Determine the [X, Y] coordinate at the center of the cell enclosing the given text.  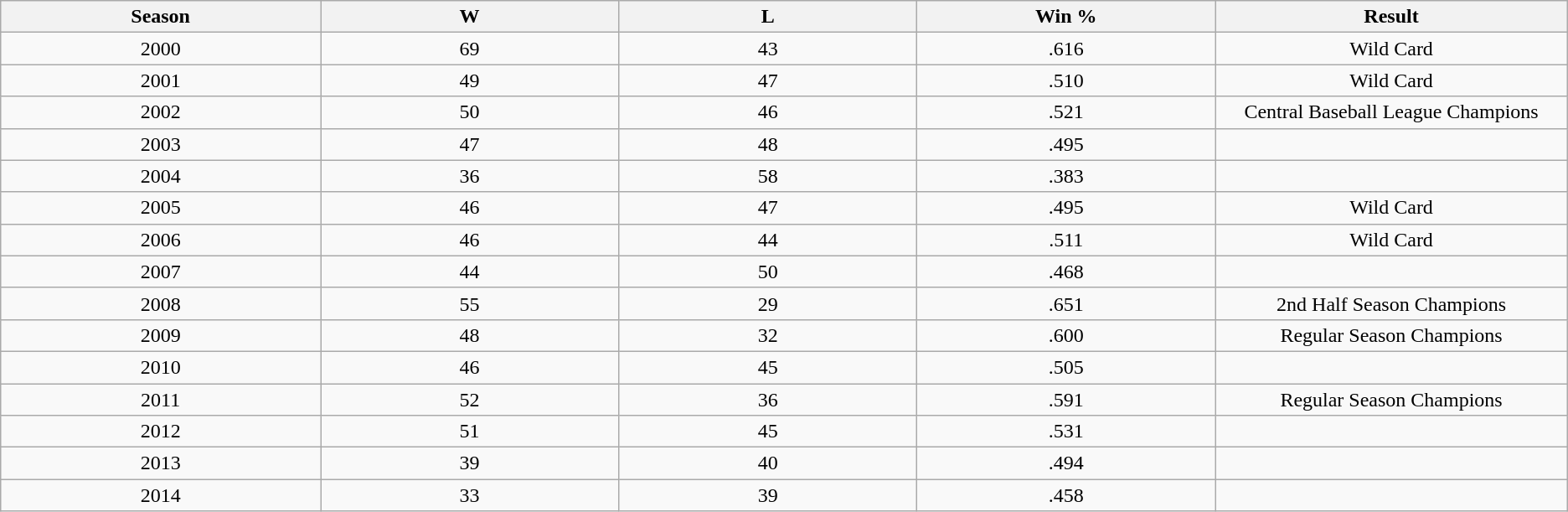
29 [768, 303]
2001 [161, 80]
2008 [161, 303]
40 [768, 463]
2002 [161, 112]
2010 [161, 367]
.616 [1066, 49]
2013 [161, 463]
.521 [1066, 112]
2009 [161, 335]
Win % [1066, 17]
.510 [1066, 80]
49 [469, 80]
.511 [1066, 240]
2011 [161, 400]
2007 [161, 272]
.600 [1066, 335]
2nd Half Season Champions [1391, 303]
33 [469, 495]
58 [768, 176]
2012 [161, 432]
Result [1391, 17]
2006 [161, 240]
32 [768, 335]
51 [469, 432]
W [469, 17]
2005 [161, 208]
.494 [1066, 463]
.383 [1066, 176]
2004 [161, 176]
2000 [161, 49]
Season [161, 17]
55 [469, 303]
.505 [1066, 367]
.651 [1066, 303]
2014 [161, 495]
43 [768, 49]
52 [469, 400]
.468 [1066, 272]
.458 [1066, 495]
L [768, 17]
Central Baseball League Champions [1391, 112]
2003 [161, 144]
69 [469, 49]
.531 [1066, 432]
.591 [1066, 400]
